From the cell containing the given text, extract its center point as (X, Y) coordinate. 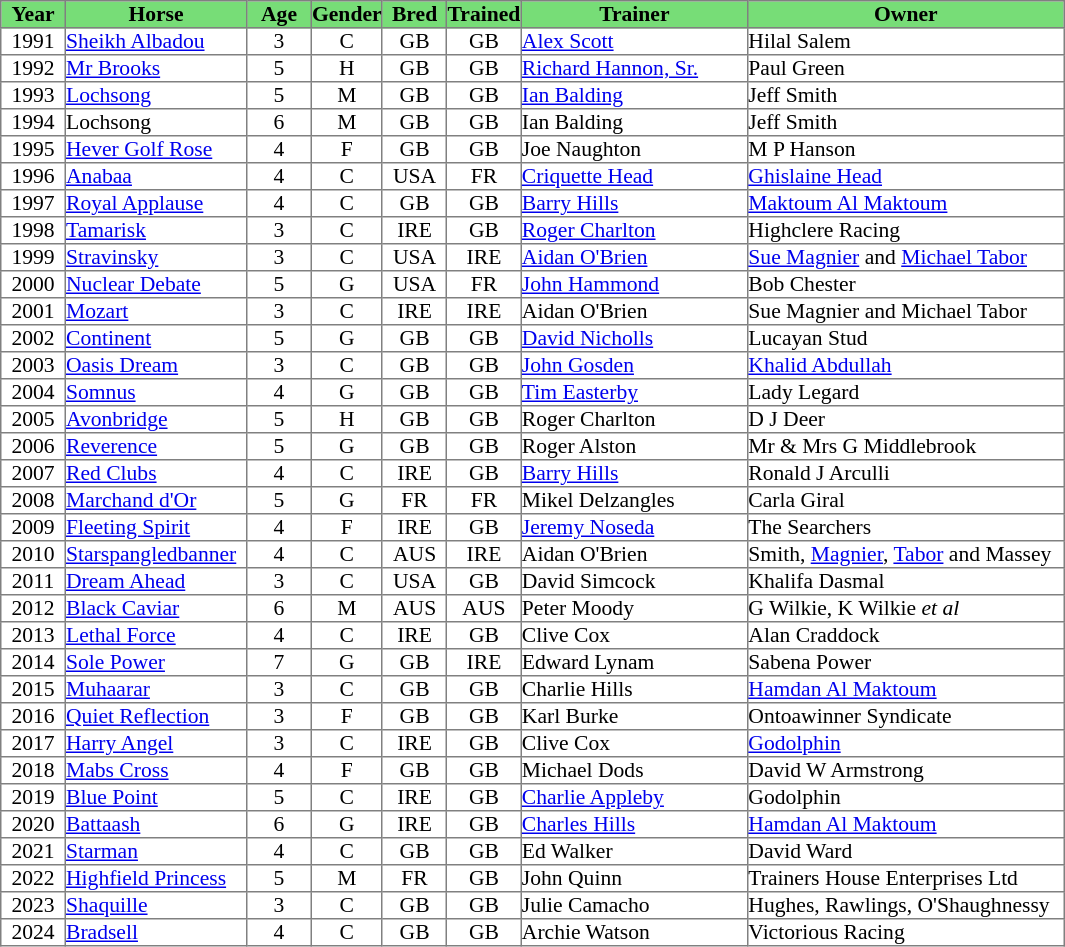
Victorious Racing (906, 932)
Charlie Appleby (634, 798)
Ontoawinner Syndicate (906, 716)
Somnus (156, 392)
Smith, Magnier, Tabor and Massey (906, 554)
2017 (33, 744)
Continent (156, 338)
1998 (33, 230)
Hughes, Rawlings, O'Shaughnessy (906, 906)
Khalid Abdullah (906, 366)
Owner (906, 14)
John Gosden (634, 366)
Joe Naughton (634, 150)
1997 (33, 204)
Stravinsky (156, 258)
D J Deer (906, 420)
2005 (33, 420)
2020 (33, 824)
2015 (33, 690)
Marchand d'Or (156, 500)
1996 (33, 176)
Lucayan Stud (906, 338)
2006 (33, 446)
1995 (33, 150)
John Quinn (634, 878)
2008 (33, 500)
David W Armstrong (906, 770)
Trainers House Enterprises Ltd (906, 878)
Age (279, 14)
Horse (156, 14)
Ghislaine Head (906, 176)
Highfield Princess (156, 878)
David Simcock (634, 582)
Criquette Head (634, 176)
Tamarisk (156, 230)
2024 (33, 932)
Muhaarar (156, 690)
2001 (33, 312)
Lethal Force (156, 636)
Starman (156, 852)
Bred (414, 14)
Peter Moody (634, 608)
John Hammond (634, 284)
G Wilkie, K Wilkie et al (906, 608)
David Nicholls (634, 338)
7 (279, 662)
Quiet Reflection (156, 716)
Karl Burke (634, 716)
2013 (33, 636)
Black Caviar (156, 608)
Hilal Salem (906, 42)
1994 (33, 122)
2012 (33, 608)
Reverence (156, 446)
Maktoum Al Maktoum (906, 204)
Trainer (634, 14)
2022 (33, 878)
2010 (33, 554)
M P Hanson (906, 150)
David Ward (906, 852)
Blue Point (156, 798)
2023 (33, 906)
Charles Hills (634, 824)
Alan Craddock (906, 636)
Mr & Mrs G Middlebrook (906, 446)
Avonbridge (156, 420)
Mikel Delzangles (634, 500)
Edward Lynam (634, 662)
1999 (33, 258)
Year (33, 14)
Anabaa (156, 176)
Ed Walker (634, 852)
Red Clubs (156, 474)
2004 (33, 392)
Gender (346, 14)
1991 (33, 42)
Hever Golf Rose (156, 150)
1993 (33, 96)
Richard Hannon, Sr. (634, 68)
Mr Brooks (156, 68)
Michael Dods (634, 770)
2021 (33, 852)
Archie Watson (634, 932)
Tim Easterby (634, 392)
Mozart (156, 312)
2014 (33, 662)
2019 (33, 798)
2011 (33, 582)
Lady Legard (906, 392)
Alex Scott (634, 42)
2009 (33, 528)
Charlie Hills (634, 690)
Paul Green (906, 68)
The Searchers (906, 528)
Bradsell (156, 932)
Trained (484, 14)
Royal Applause (156, 204)
2018 (33, 770)
Harry Angel (156, 744)
Highclere Racing (906, 230)
2000 (33, 284)
Fleeting Spirit (156, 528)
2003 (33, 366)
Ronald J Arculli (906, 474)
Jeremy Noseda (634, 528)
Sabena Power (906, 662)
Shaquille (156, 906)
2007 (33, 474)
2016 (33, 716)
Carla Giral (906, 500)
Dream Ahead (156, 582)
2002 (33, 338)
Bob Chester (906, 284)
Sole Power (156, 662)
Battaash (156, 824)
Starspangledbanner (156, 554)
1992 (33, 68)
Julie Camacho (634, 906)
Mabs Cross (156, 770)
Nuclear Debate (156, 284)
Khalifa Dasmal (906, 582)
Oasis Dream (156, 366)
Roger Alston (634, 446)
Sheikh Albadou (156, 42)
